Locate the cell with the specified text and output its [X, Y] center coordinate. 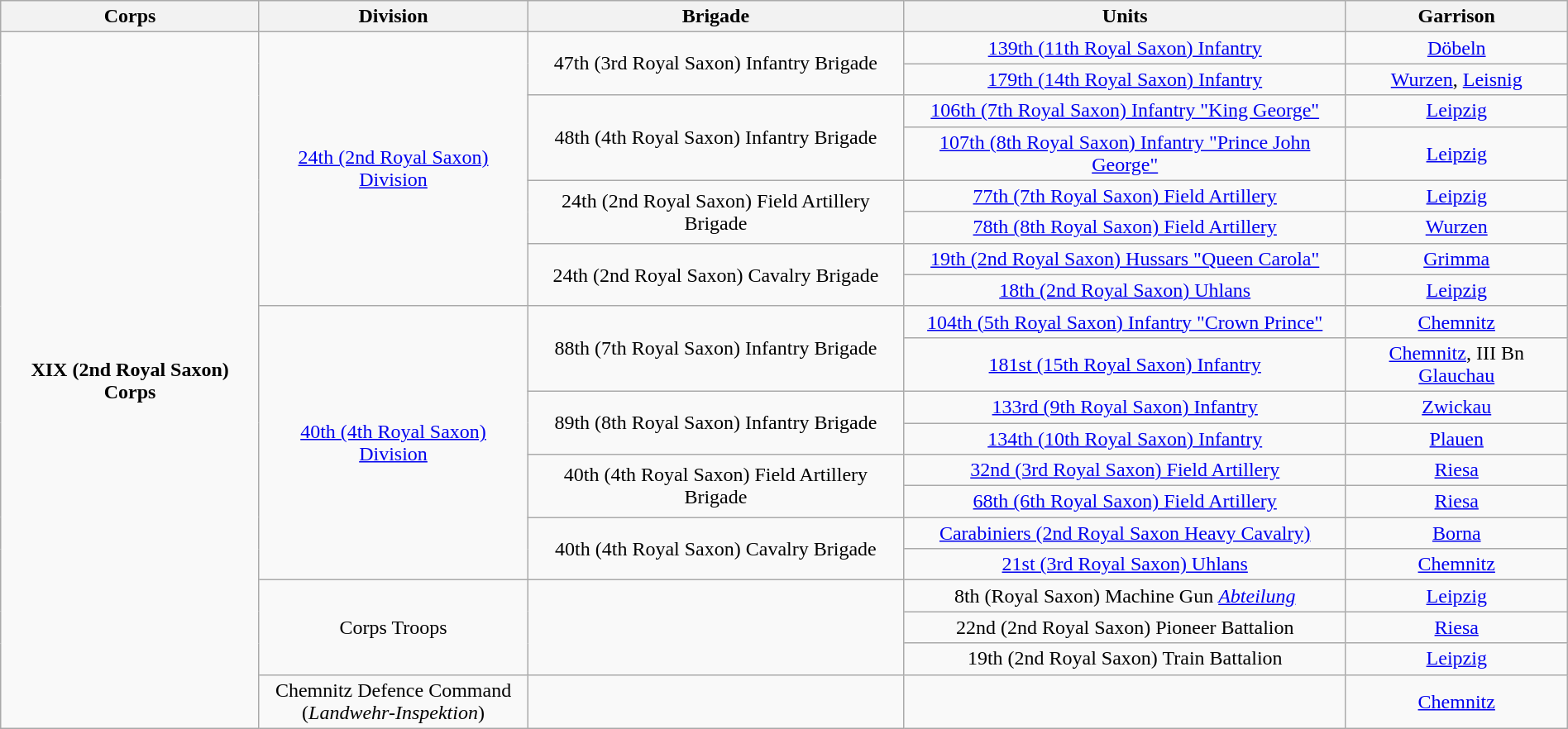
48th (4th Royal Saxon) Infantry Brigade [716, 137]
Chemnitz Defence Command(Landwehr-Inspektion) [393, 701]
19th (2nd Royal Saxon) Hussars "Queen Carola" [1125, 259]
107th (8th Royal Saxon) Infantry "Prince John George" [1125, 154]
47th (3rd Royal Saxon) Infantry Brigade [716, 64]
78th (8th Royal Saxon) Field Artillery [1125, 227]
Wurzen, Leisnig [1456, 79]
19th (2nd Royal Saxon) Train Battalion [1125, 659]
Division [393, 17]
Grimma [1456, 259]
21st (3rd Royal Saxon) Uhlans [1125, 565]
181st (15th Royal Saxon) Infantry [1125, 364]
134th (10th Royal Saxon) Infantry [1125, 439]
18th (2nd Royal Saxon) Uhlans [1125, 290]
24th (2nd Royal Saxon) Field Artillery Brigade [716, 212]
8th (Royal Saxon) Machine Gun Abteilung [1125, 596]
24th (2nd Royal Saxon) Cavalry Brigade [716, 274]
179th (14th Royal Saxon) Infantry [1125, 79]
40th (4th Royal Saxon) Division [393, 443]
Zwickau [1456, 407]
139th (11th Royal Saxon) Infantry [1125, 48]
77th (7th Royal Saxon) Field Artillery [1125, 196]
Corps [131, 17]
Chemnitz, III Bn Glauchau [1456, 364]
104th (5th Royal Saxon) Infantry "Crown Prince" [1125, 322]
22nd (2nd Royal Saxon) Pioneer Battalion [1125, 627]
106th (7th Royal Saxon) Infantry "King George" [1125, 111]
68th (6th Royal Saxon) Field Artillery [1125, 502]
88th (7th Royal Saxon) Infantry Brigade [716, 349]
Wurzen [1456, 227]
Plauen [1456, 439]
Units [1125, 17]
Corps Troops [393, 627]
Borna [1456, 533]
Brigade [716, 17]
Garrison [1456, 17]
XIX (2nd Royal Saxon) Corps [131, 380]
89th (8th Royal Saxon) Infantry Brigade [716, 422]
133rd (9th Royal Saxon) Infantry [1125, 407]
24th (2nd Royal Saxon) Division [393, 169]
Carabiniers (2nd Royal Saxon Heavy Cavalry) [1125, 533]
40th (4th Royal Saxon) Field Artillery Brigade [716, 486]
Döbeln [1456, 48]
32nd (3rd Royal Saxon) Field Artillery [1125, 470]
40th (4th Royal Saxon) Cavalry Brigade [716, 549]
